For the text-containing cell, return its midpoint in [x, y] coordinate format. 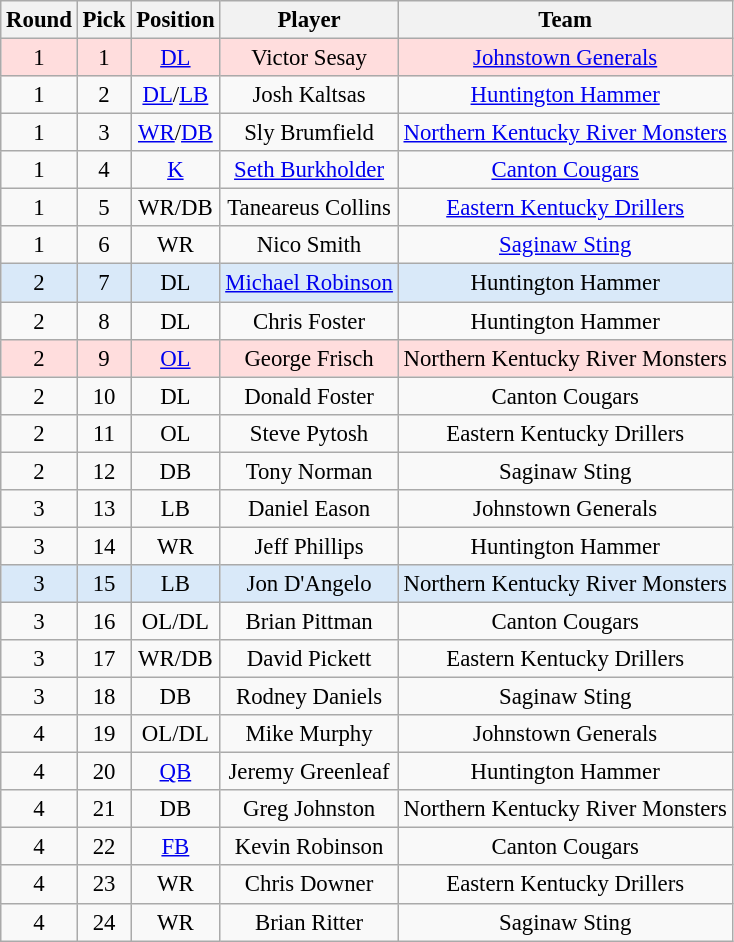
Donald Foster [309, 396]
Tony Norman [309, 471]
Round [39, 20]
Daniel Eason [309, 509]
15 [104, 584]
12 [104, 471]
11 [104, 433]
18 [104, 697]
Mike Murphy [309, 734]
13 [104, 509]
21 [104, 809]
Nico Smith [309, 245]
Chris Foster [309, 321]
7 [104, 283]
16 [104, 621]
DL/LB [176, 95]
22 [104, 847]
Steve Pytosh [309, 433]
Brian Ritter [309, 922]
6 [104, 245]
24 [104, 922]
Kevin Robinson [309, 847]
Pick [104, 20]
Chris Downer [309, 885]
Greg Johnston [309, 809]
8 [104, 321]
20 [104, 772]
QB [176, 772]
17 [104, 659]
Michael Robinson [309, 283]
14 [104, 546]
Team [565, 20]
Jeff Phillips [309, 546]
Sly Brumfield [309, 133]
23 [104, 885]
George Frisch [309, 358]
Jeremy Greenleaf [309, 772]
K [176, 170]
Victor Sesay [309, 58]
10 [104, 396]
Rodney Daniels [309, 697]
19 [104, 734]
Josh Kaltsas [309, 95]
Player [309, 20]
Seth Burkholder [309, 170]
Brian Pittman [309, 621]
Jon D'Angelo [309, 584]
Taneareus Collins [309, 208]
9 [104, 358]
David Pickett [309, 659]
5 [104, 208]
Position [176, 20]
FB [176, 847]
